Locate the cell with the specified text and output its [X, Y] center coordinate. 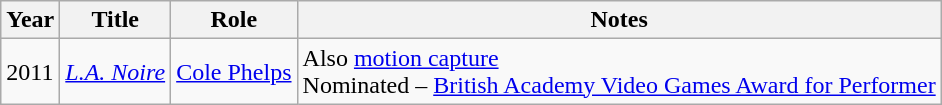
Notes [619, 20]
Also motion captureNominated – British Academy Video Games Award for Performer [619, 72]
Role [234, 20]
Title [116, 20]
Cole Phelps [234, 72]
Year [30, 20]
2011 [30, 72]
L.A. Noire [116, 72]
